Extract the [x, y] coordinate from the center of the cell holding the provided text.  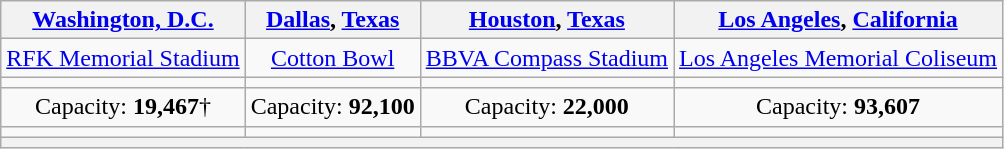
RFK Memorial Stadium [123, 58]
Capacity: 22,000 [546, 107]
Washington, D.C. [123, 20]
Dallas, Texas [332, 20]
Houston, Texas [546, 20]
Los Angeles Memorial Coliseum [838, 58]
Cotton Bowl [332, 58]
Los Angeles, California [838, 20]
BBVA Compass Stadium [546, 58]
Capacity: 19,467† [123, 107]
Capacity: 93,607 [838, 107]
Capacity: 92,100 [332, 107]
